Locate the cell with the specified text and output its (X, Y) center coordinate. 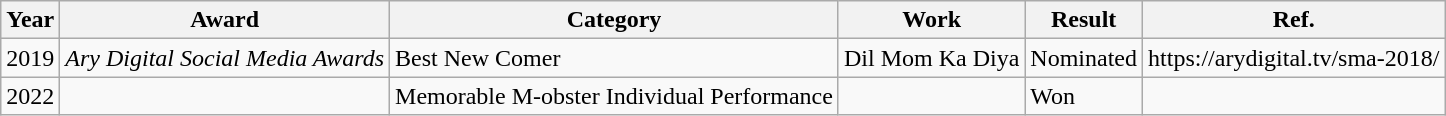
2019 (30, 58)
Result (1084, 20)
Nominated (1084, 58)
Dil Mom Ka Diya (931, 58)
Year (30, 20)
Award (225, 20)
Work (931, 20)
Memorable M-obster Individual Performance (614, 96)
Best New Comer (614, 58)
Ary Digital Social Media Awards (225, 58)
Won (1084, 96)
Category (614, 20)
https://arydigital.tv/sma-2018/ (1294, 58)
Ref. (1294, 20)
2022 (30, 96)
